Search for the cell housing the specified text and yield its (x, y) center coordinate. 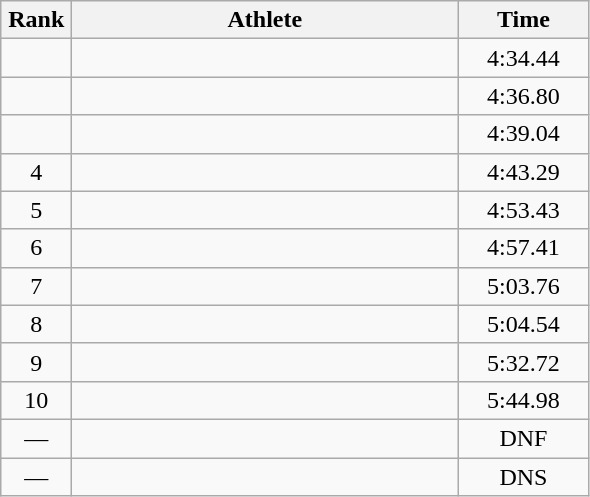
4:43.29 (524, 172)
9 (36, 362)
5:32.72 (524, 362)
5:44.98 (524, 400)
7 (36, 286)
4:34.44 (524, 58)
Rank (36, 20)
4:39.04 (524, 134)
4:57.41 (524, 248)
Time (524, 20)
8 (36, 324)
DNF (524, 438)
Athlete (265, 20)
4 (36, 172)
6 (36, 248)
5 (36, 210)
DNS (524, 477)
10 (36, 400)
5:04.54 (524, 324)
5:03.76 (524, 286)
4:36.80 (524, 96)
4:53.43 (524, 210)
